Search for the cell housing the specified text and yield its [x, y] center coordinate. 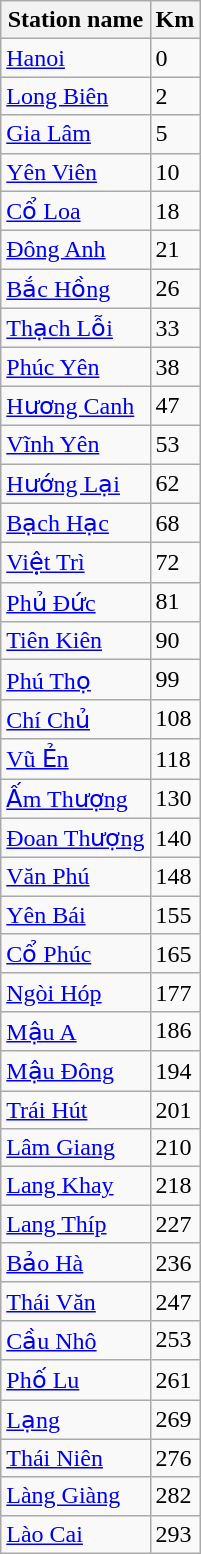
Lang Khay [76, 1186]
33 [175, 328]
47 [175, 406]
Phố Lu [76, 1380]
186 [175, 1031]
Cổ Loa [76, 211]
0 [175, 58]
72 [175, 563]
Hanoi [76, 58]
68 [175, 523]
Tiên Kiên [76, 641]
227 [175, 1224]
261 [175, 1380]
253 [175, 1340]
Đông Anh [76, 250]
148 [175, 877]
118 [175, 759]
Station name [76, 20]
155 [175, 915]
Mậu A [76, 1031]
Gia Lâm [76, 134]
140 [175, 838]
Thái Văn [76, 1301]
26 [175, 289]
293 [175, 1534]
21 [175, 250]
Km [175, 20]
90 [175, 641]
Phú Thọ [76, 680]
Vũ Ẻn [76, 759]
Long Biên [76, 96]
10 [175, 172]
Văn Phú [76, 877]
Phúc Yên [76, 367]
210 [175, 1148]
282 [175, 1496]
Thạch Lỗi [76, 328]
2 [175, 96]
108 [175, 719]
Phủ Đức [76, 602]
Bạch Hạc [76, 523]
Bắc Hồng [76, 289]
Đoan Thượng [76, 838]
Lào Cai [76, 1534]
Vĩnh Yên [76, 444]
Lâm Giang [76, 1148]
53 [175, 444]
Ngòi Hóp [76, 992]
62 [175, 484]
Thái Niên [76, 1458]
165 [175, 954]
Làng Giàng [76, 1496]
38 [175, 367]
236 [175, 1263]
Yên Bái [76, 915]
Ấm Thượng [76, 798]
Yên Viên [76, 172]
269 [175, 1420]
276 [175, 1458]
Chí Chủ [76, 719]
Lang Thíp [76, 1224]
Mậu Đông [76, 1071]
130 [175, 798]
Lạng [76, 1420]
18 [175, 211]
Hương Canh [76, 406]
177 [175, 992]
Hướng Lại [76, 484]
247 [175, 1301]
Việt Trì [76, 563]
Trái Hút [76, 1109]
99 [175, 680]
Cầu Nhô [76, 1340]
194 [175, 1071]
Cổ Phúc [76, 954]
81 [175, 602]
201 [175, 1109]
218 [175, 1186]
5 [175, 134]
Bảo Hà [76, 1263]
